Determine the (x, y) coordinate at the center of the cell enclosing the given text.  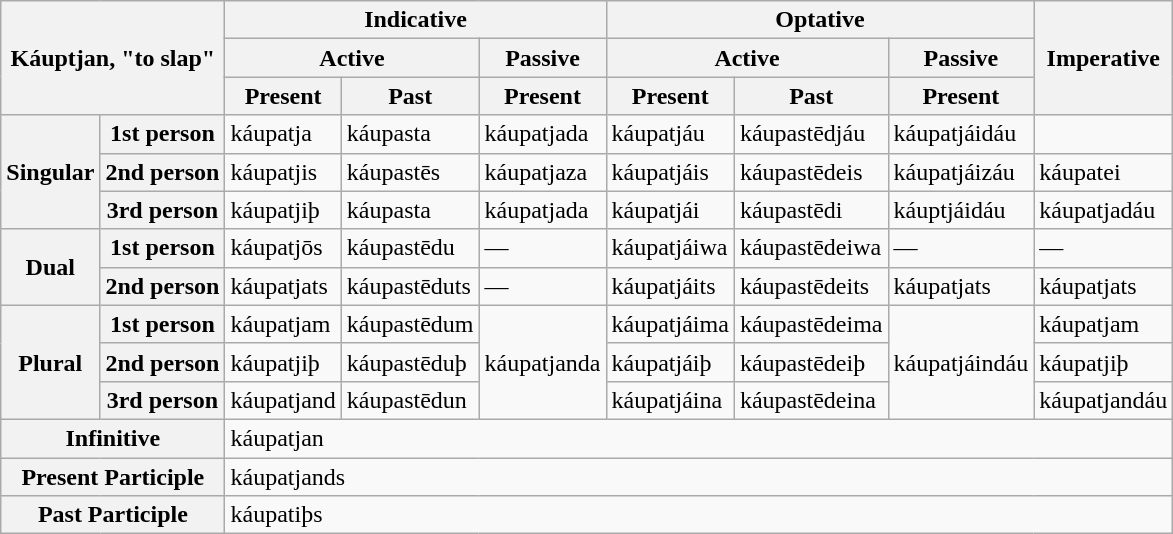
káupatjáina (670, 400)
káupastēdeits (811, 286)
káupastēdeiþ (811, 362)
káupatjáidáu (961, 134)
káupastēduþ (410, 362)
káupatjandáu (1104, 400)
káupatjadáu (1104, 210)
káupatjáindáu (961, 362)
káupastēdu (410, 248)
Dual (50, 267)
Infinitive (113, 438)
káupatjáis (670, 172)
káuptjáidáu (961, 210)
káupatiþs (699, 515)
káupatjanda (542, 362)
káupastēdun (410, 400)
káupastēdeina (811, 400)
káupatja (283, 134)
káupatjáiþ (670, 362)
Singular (50, 172)
káupatjáu (670, 134)
Imperative (1104, 58)
káupastēs (410, 172)
Káuptjan, "to slap" (113, 58)
káupatjis (283, 172)
káupatjan (699, 438)
káupatjái (670, 210)
káupatei (1104, 172)
káupatjáima (670, 324)
káupatjands (699, 477)
káupastēdjáu (811, 134)
káupastēdi (811, 210)
Present Participle (113, 477)
káupatjáits (670, 286)
káupatjáiwa (670, 248)
káupatjōs (283, 248)
Optative (820, 20)
Indicative (416, 20)
káupastēdum (410, 324)
Plural (50, 362)
káupastēdeiwa (811, 248)
káupatjand (283, 400)
káupatjáizáu (961, 172)
káupastēdeis (811, 172)
káupatjaza (542, 172)
Past Participle (113, 515)
káupastēduts (410, 286)
káupastēdeima (811, 324)
